Search for the cell housing the specified text and yield its (x, y) center coordinate. 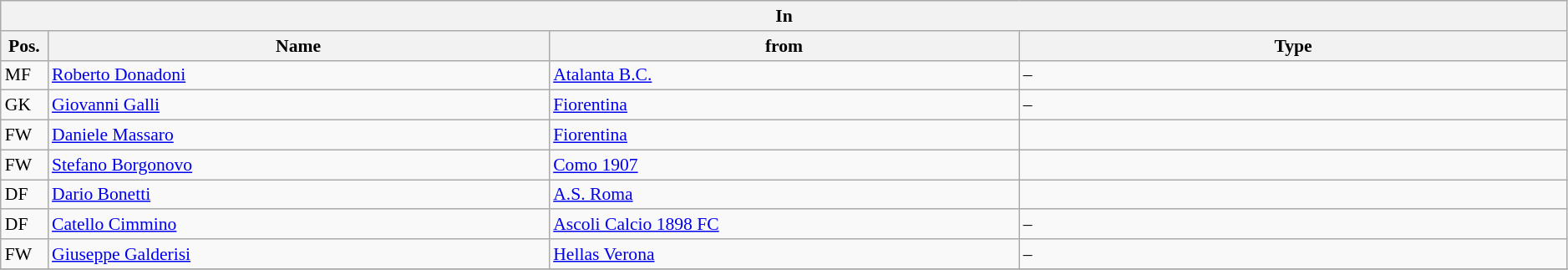
Giovanni Galli (298, 105)
A.S. Roma (784, 195)
Dario Bonetti (298, 195)
Stefano Borgonovo (298, 165)
GK (24, 105)
Giuseppe Galderisi (298, 254)
Pos. (24, 46)
Name (298, 46)
Type (1293, 46)
Atalanta B.C. (784, 75)
MF (24, 75)
In (784, 16)
Roberto Donadoni (298, 75)
Como 1907 (784, 165)
Hellas Verona (784, 254)
Daniele Massaro (298, 135)
Catello Cimmino (298, 225)
from (784, 46)
Ascoli Calcio 1898 FC (784, 225)
